Capture the cell that displays the provided text and extract its [x, y] central coordinate. 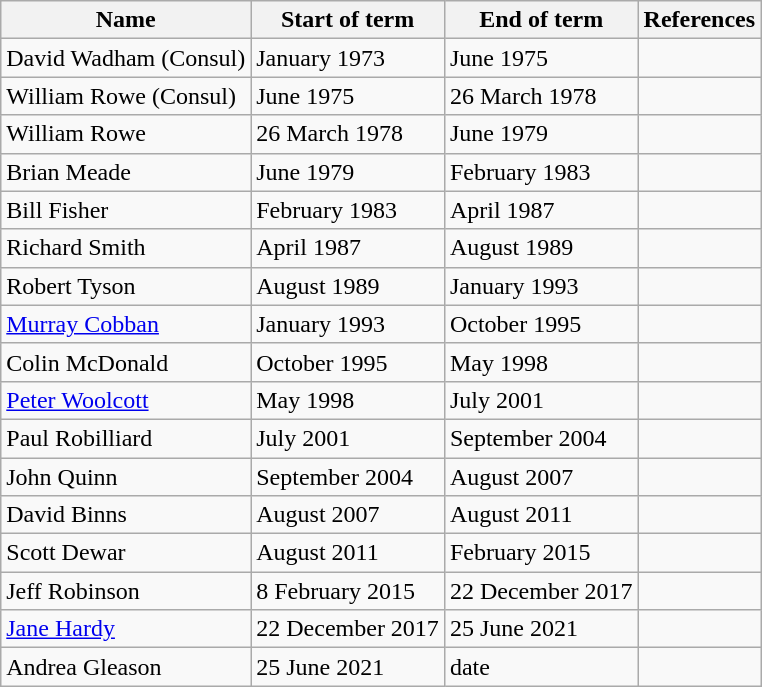
Peter Woolcott [126, 400]
Name [126, 20]
David Wadham (Consul) [126, 58]
date [541, 667]
Jane Hardy [126, 629]
David Binns [126, 515]
Paul Robilliard [126, 438]
Start of term [348, 20]
Murray Cobban [126, 324]
Robert Tyson [126, 286]
Colin McDonald [126, 362]
William Rowe (Consul) [126, 96]
February 2015 [541, 553]
Bill Fisher [126, 210]
Scott Dewar [126, 553]
End of term [541, 20]
8 February 2015 [348, 591]
John Quinn [126, 477]
January 1973 [348, 58]
References [700, 20]
Andrea Gleason [126, 667]
Richard Smith [126, 248]
Brian Meade [126, 172]
Jeff Robinson [126, 591]
William Rowe [126, 134]
